Extract the [x, y] coordinate from the center of the cell holding the provided text.  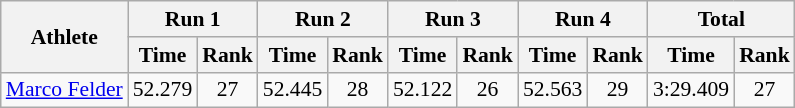
Run 4 [583, 19]
52.563 [552, 90]
52.279 [162, 90]
Total [722, 19]
Athlete [64, 36]
Run 2 [323, 19]
26 [488, 90]
Run 3 [453, 19]
Marco Felder [64, 90]
52.122 [422, 90]
3:29.409 [691, 90]
Run 1 [193, 19]
28 [358, 90]
29 [618, 90]
52.445 [292, 90]
